Search for the cell housing the specified text and yield its (X, Y) center coordinate. 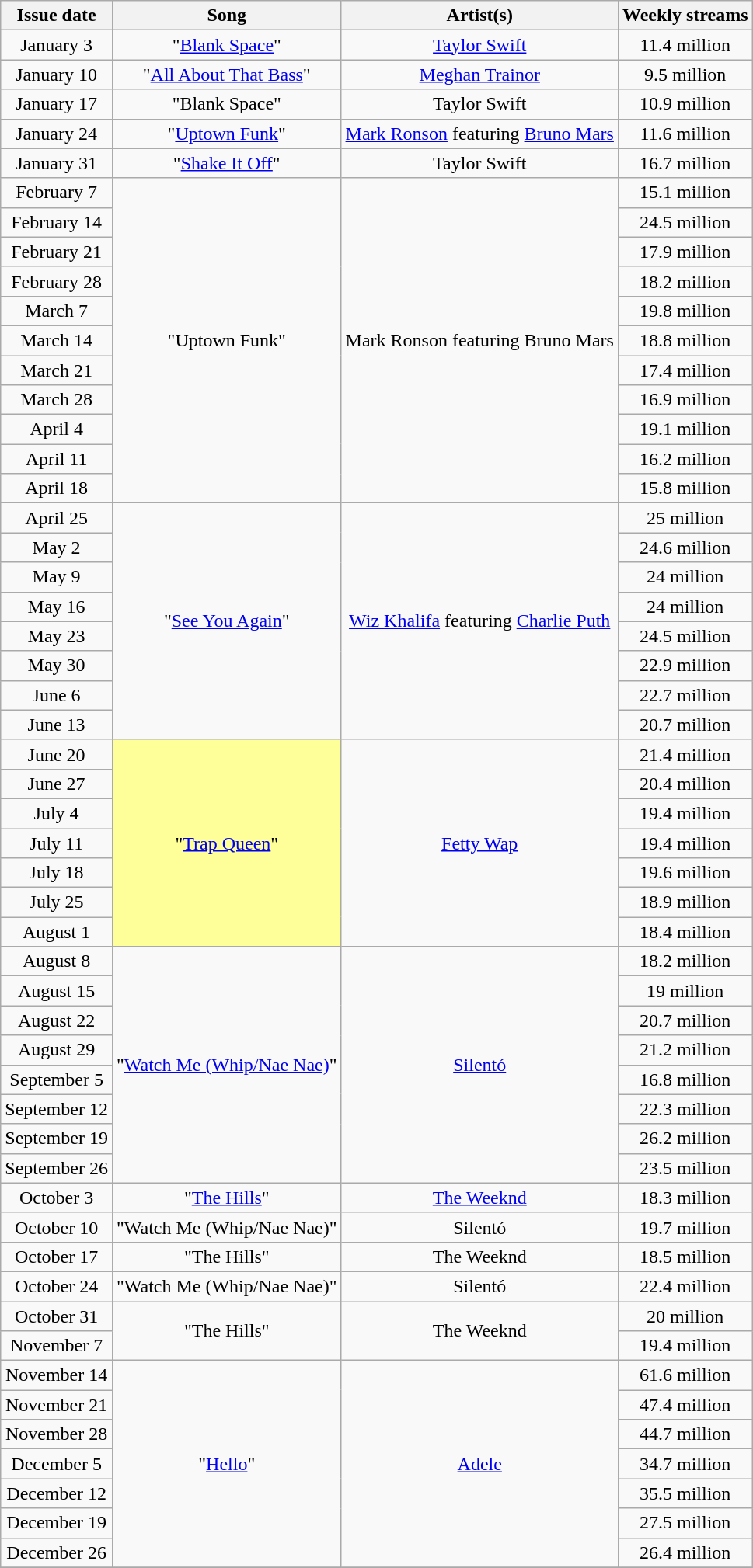
Song (227, 16)
Fetty Wap (479, 843)
19.1 million (685, 429)
9.5 million (685, 75)
September 5 (57, 1080)
"Shake It Off" (227, 163)
27.5 million (685, 1523)
19 million (685, 991)
22.4 million (685, 1286)
July 25 (57, 902)
21.2 million (685, 1050)
17.4 million (685, 370)
March 28 (57, 400)
July 11 (57, 843)
April 11 (57, 459)
18.5 million (685, 1257)
61.6 million (685, 1375)
July 18 (57, 873)
23.5 million (685, 1168)
August 15 (57, 991)
January 31 (57, 163)
20 million (685, 1316)
25 million (685, 518)
May 30 (57, 666)
March 21 (57, 370)
19.8 million (685, 311)
July 4 (57, 813)
October 10 (57, 1227)
May 23 (57, 636)
35.5 million (685, 1493)
June 20 (57, 754)
20.4 million (685, 784)
February 7 (57, 193)
34.7 million (685, 1464)
16.8 million (685, 1080)
August 29 (57, 1050)
December 26 (57, 1552)
11.4 million (685, 45)
January 3 (57, 45)
November 28 (57, 1434)
22.9 million (685, 666)
22.7 million (685, 695)
"Hello" (227, 1464)
August 1 (57, 932)
June 13 (57, 725)
26.4 million (685, 1552)
47.4 million (685, 1405)
April 18 (57, 488)
April 25 (57, 518)
18.3 million (685, 1198)
21.4 million (685, 754)
August 8 (57, 961)
December 5 (57, 1464)
"Trap Queen" (227, 843)
December 19 (57, 1523)
"All About That Bass" (227, 75)
16.9 million (685, 400)
44.7 million (685, 1434)
October 17 (57, 1257)
22.3 million (685, 1109)
11.6 million (685, 134)
Adele (479, 1464)
Wiz Khalifa featuring Charlie Puth (479, 621)
February 14 (57, 222)
16.2 million (685, 459)
26.2 million (685, 1139)
November 21 (57, 1405)
April 4 (57, 429)
February 21 (57, 252)
24.6 million (685, 548)
October 31 (57, 1316)
September 12 (57, 1109)
May 2 (57, 548)
16.7 million (685, 163)
February 28 (57, 281)
June 27 (57, 784)
Issue date (57, 16)
September 26 (57, 1168)
15.8 million (685, 488)
19.6 million (685, 873)
January 24 (57, 134)
August 22 (57, 1020)
December 12 (57, 1493)
Weekly streams (685, 16)
15.1 million (685, 193)
18.4 million (685, 932)
March 7 (57, 311)
May 16 (57, 607)
October 3 (57, 1198)
Meghan Trainor (479, 75)
June 6 (57, 695)
17.9 million (685, 252)
19.7 million (685, 1227)
November 14 (57, 1375)
Artist(s) (479, 16)
18.8 million (685, 340)
May 9 (57, 577)
"See You Again" (227, 621)
January 17 (57, 104)
18.9 million (685, 902)
October 24 (57, 1286)
November 7 (57, 1346)
September 19 (57, 1139)
10.9 million (685, 104)
January 10 (57, 75)
March 14 (57, 340)
